Scan for the cell matching the given text and deliver its [x, y] coordinate at center. 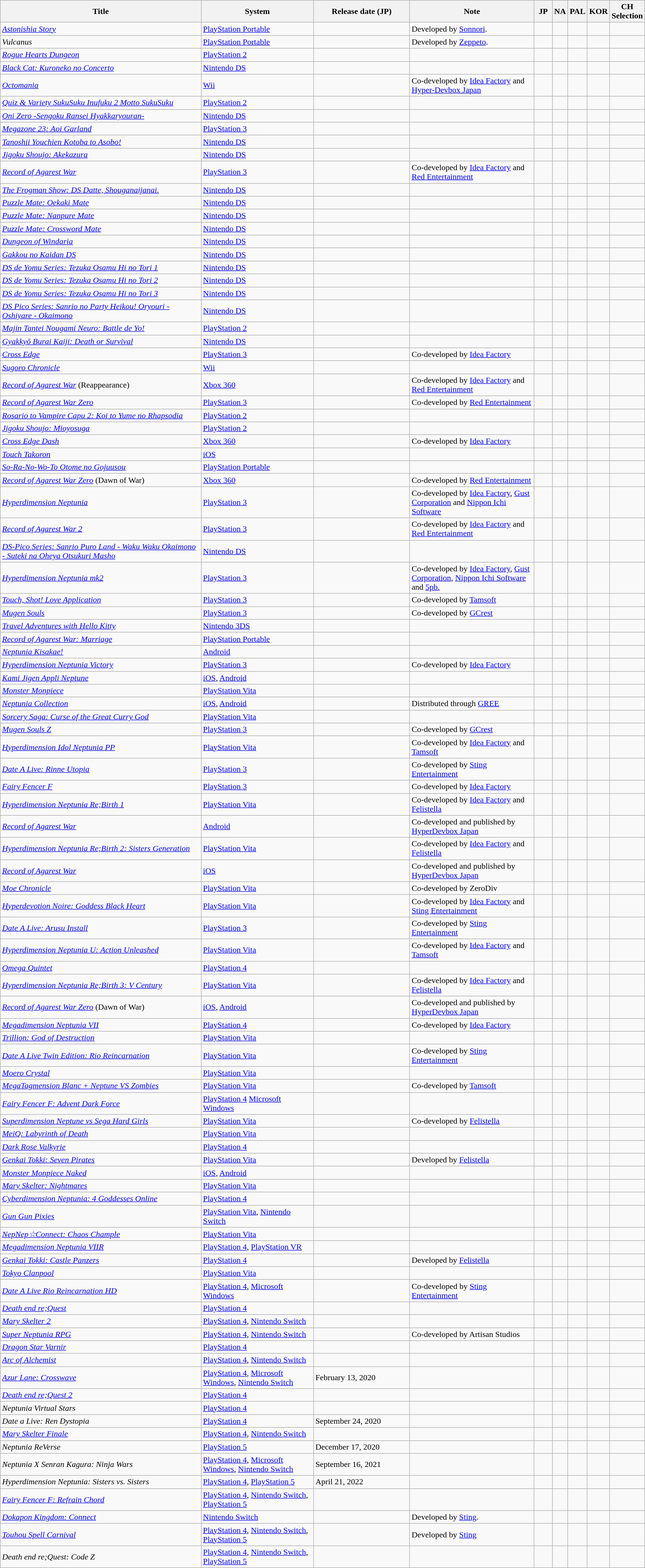
February 13, 2020 [362, 1377]
PlayStation Vita, Nintendo Switch [257, 1216]
Developed by Sonnori. [472, 29]
Trillion: God of Destruction [101, 1038]
Record of Agarest War Zero [101, 402]
NA [560, 12]
Mary Skelter Finale [101, 1434]
Date a Live: Ren Dystopia [101, 1421]
Hyperdimension Neptunia Re;Birth 3: V Century [101, 985]
Date A Live Rio Reincarnation HD [101, 1290]
DS-Pico Series: Sanrio Puro Land - Waku Waku Okaimono - Suteki na Oheya Otsukuri Masho [101, 551]
Azur Lane: Crosswave [101, 1377]
Omega Quintet [101, 967]
Hyperdimension Idol Neptunia PP [101, 747]
Fairy Fencer F: Advent Dark Force [101, 1103]
Neptunia Collection [101, 704]
The Frogman Show: DS Datte, Shouganaijanai. [101, 190]
Hyperdimension Neptunia: Sisters vs. Sisters [101, 1482]
Hyperdimension Neptunia Re;Birth 1 [101, 804]
Kami Jigen Appli Neptune [101, 677]
Death end re;Quest [101, 1308]
Neptunia Virtual Stars [101, 1408]
Dungeon of Windaria [101, 242]
Rogue Hearts Dungeon [101, 55]
Megadimension Neptunia VIIR [101, 1247]
Death end re;Quest: Code Z [101, 1556]
DS Pico Series: Sanrio no Party Heikou! Oryouri - Oshiyare - Okaimono [101, 311]
September 16, 2021 [362, 1465]
Hyperdimension Neptunia U: Action Unleashed [101, 950]
Puzzle Mate: Crossword Mate [101, 229]
Co-developed by Idea Factory, Gust Corporation and Nippon Ichi Software [472, 502]
Co-developed by Felistella [472, 1121]
Hyperdimension Neptunia Re;Birth 2: Sisters Generation [101, 849]
Gyakkyō Burai Kaiji: Death or Survival [101, 341]
Developed by Zeppeto. [472, 42]
MegaTagmension Blanc + Neptune VS Zombies [101, 1086]
NepNep☆Connect: Chaos Chample [101, 1234]
Puzzle Mate: Oekaki Mate [101, 203]
Super Neptunia RPG [101, 1334]
April 21, 2022 [362, 1482]
PAL [578, 12]
Black Cat: Kuroneko no Concerto [101, 68]
Cross Edge Dash [101, 441]
KOR [598, 12]
Tokyo Clanpool [101, 1273]
Date A Live: Rinne Utopia [101, 769]
PlayStation 4, PlayStation 5 [257, 1482]
JP [543, 12]
Developed by Sting. [472, 1517]
Touch Takoron [101, 454]
Record of Agarest War 2 [101, 529]
Cyberdimension Neptunia: 4 Goddesses Online [101, 1198]
PlayStation 5 [257, 1447]
Mary Skelter 2 [101, 1321]
PlayStation 4 Microsoft Windows [257, 1103]
System [257, 12]
Hyperdimension Neptunia Victory [101, 665]
Moe Chronicle [101, 888]
DS de Yomu Series: Tezuka Osamu Hi no Tori 1 [101, 267]
MeiQ: Labyrinth of Death [101, 1134]
Sugoro Chronicle [101, 367]
Jigoku Shoujo: Mioyosuga [101, 428]
Nintendo Switch [257, 1517]
DS de Yomu Series: Tezuka Osamu Hi no Tori 2 [101, 280]
Gakkou no Kaidan DS [101, 255]
Co-developed by Idea Factory, Gust Corporation, Nippon Ichi Software and 5pb. [472, 578]
Genkai Tokki: Castle Panzers [101, 1260]
PlayStation 4, Microsoft Windows [257, 1290]
Gun Gun Pixies [101, 1216]
DS de Yomu Series: Tezuka Osamu Hi no Tori 3 [101, 293]
Puzzle Mate: Nanpure Mate [101, 216]
So-Ra-No-Wo-To Otome no Gojuusou [101, 467]
Oni Zero -Sengoku Ransei Hyakkaryouran- [101, 116]
Nintendo 3DS [257, 626]
Date A Live: Arusu Install [101, 928]
Dark Rose Valkyrie [101, 1147]
Note [472, 12]
Astonishia Story [101, 29]
Fairy Fencer F [101, 787]
Quiz & Variety SukuSuku Inufuku 2 Motto SukuSuku [101, 103]
Neptunia Kisakae! [101, 652]
Majin Tantei Nougami Neuro: Battle de Yo! [101, 328]
Date A Live Twin Edition: Rio Reincarnation [101, 1056]
Hyperdimension Neptunia mk2 [101, 578]
Monster Monpiece [101, 691]
Fairy Fencer F: Refrain Chord [101, 1499]
Distributed through GREE [472, 704]
Dokapon Kingdom: Connect [101, 1517]
Arc of Alchemist [101, 1360]
Co-developed by ZeroDiv [472, 888]
PlayStation 4, PlayStation VR [257, 1247]
Mary Skelter: Nightmares [101, 1186]
CH Selection [627, 12]
Moero Crystal [101, 1073]
Sorcery Saga: Curse of the Great Curry God [101, 717]
Touhou Spell Carnival [101, 1535]
Co-developed by Artisan Studios [472, 1334]
Megadimension Neptunia VII [101, 1025]
Octomania [101, 85]
Monster Monpiece Naked [101, 1173]
December 17, 2020 [362, 1447]
Hyperdimension Neptunia [101, 502]
Hyperdevotion Noire: Goddess Black Heart [101, 906]
Neptunia X Senran Kagura: Ninja Wars [101, 1465]
Megazone 23: Aoi Garland [101, 129]
Record of Agarest War: Marriage [101, 639]
Neptunia ReVerse [101, 1447]
Cross Edge [101, 354]
Jigoku Shoujo: Akekazura [101, 154]
Co-developed by Idea Factory and Sting Entertainment [472, 906]
Mugen Souls Z [101, 730]
Release date (JP) [362, 12]
Mugen Souls [101, 613]
Death end re;Quest 2 [101, 1395]
Touch, Shot! Love Application [101, 600]
Travel Adventures with Hello Kitty [101, 626]
Genkai Tokki: Seven Pirates [101, 1160]
Record of Agarest War (Reappearance) [101, 385]
Superdimension Neptune vs Sega Hard Girls [101, 1121]
Co-developed by Idea Factory and Hyper-Devbox Japan [472, 85]
Vulcanus [101, 42]
Title [101, 12]
Rosario to Vampire Capu 2: Koi to Yume no Rhapsodia [101, 415]
September 24, 2020 [362, 1421]
Developed by Sting [472, 1535]
Dragon Star Varnir [101, 1347]
Tanoshii Youchien Kotoba to Asobo! [101, 142]
